Identify which cell holds the provided text, then report its [x, y] central coordinate. 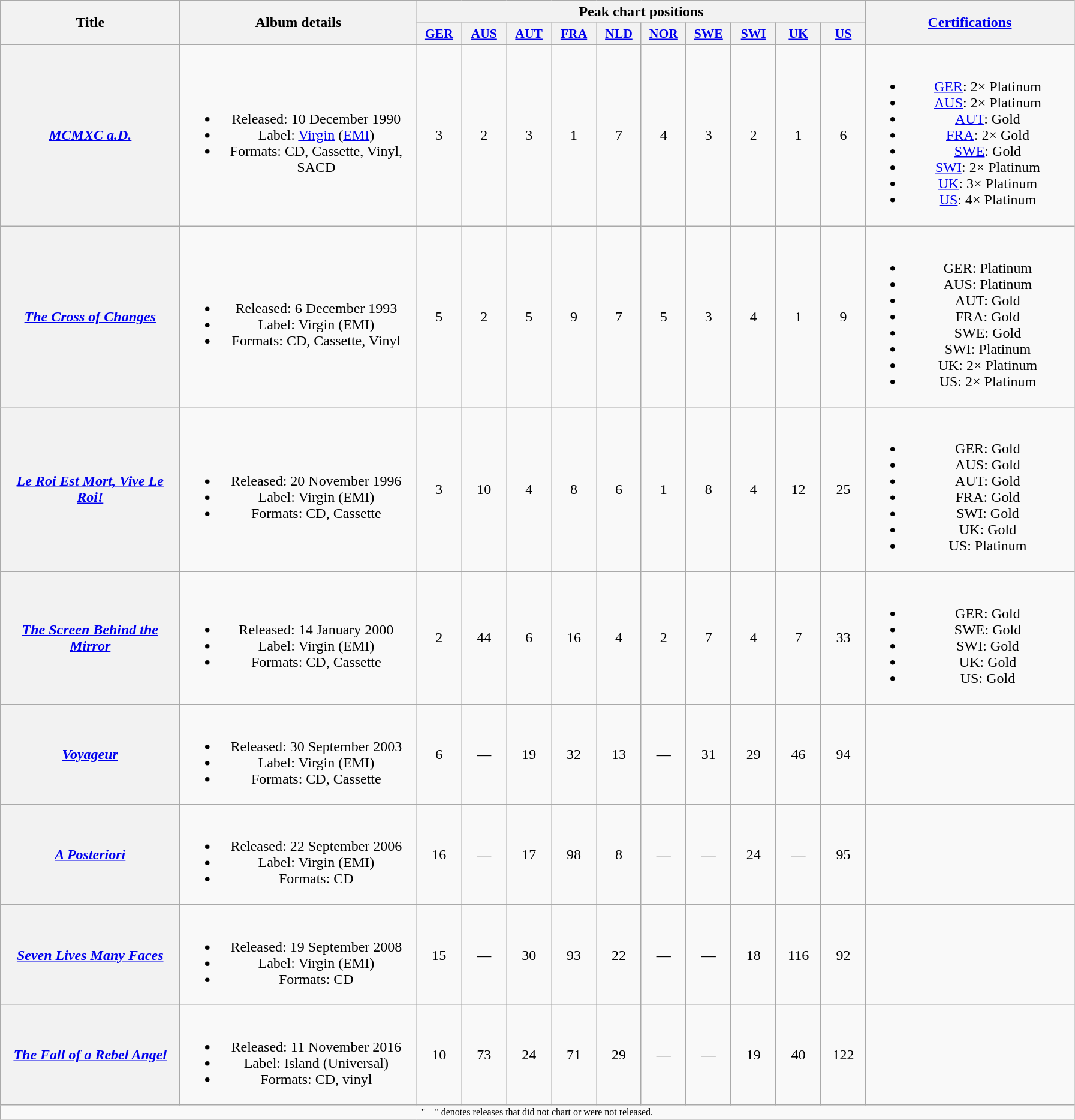
116 [799, 955]
Certifications [970, 23]
US [843, 34]
UK [799, 34]
94 [843, 754]
30 [529, 955]
SWE [709, 34]
15 [439, 955]
31 [709, 754]
40 [799, 1055]
The Fall of a Rebel Angel [90, 1055]
Peak chart positions [642, 12]
93 [574, 955]
NLD [619, 34]
92 [843, 955]
25 [843, 489]
Released: 30 September 2003Label: Virgin (EMI)Formats: CD, Cassette [299, 754]
17 [529, 855]
"—" denotes releases that did not chart or were not released. [537, 1112]
Released: 14 January 2000Label: Virgin (EMI)Formats: CD, Cassette [299, 638]
122 [843, 1055]
95 [843, 855]
The Screen Behind the Mirror [90, 638]
AUT [529, 34]
Released: 19 September 2008Label: Virgin (EMI)Formats: CD [299, 955]
SWI [753, 34]
The Cross of Changes [90, 316]
MCMXC a.D. [90, 135]
GER: PlatinumAUS: PlatinumAUT: GoldFRA: GoldSWE: GoldSWI: PlatinumUK: 2× PlatinumUS: 2× Platinum [970, 316]
98 [574, 855]
Released: 22 September 2006Label: Virgin (EMI)Formats: CD [299, 855]
GER: GoldSWE: GoldSWI: GoldUK: GoldUS: Gold [970, 638]
Le Roi Est Mort, Vive Le Roi! [90, 489]
22 [619, 955]
GER: GoldAUS: GoldAUT: GoldFRA: GoldSWI: GoldUK: GoldUS: Platinum [970, 489]
33 [843, 638]
18 [753, 955]
71 [574, 1055]
Released: 10 December 1990Label: Virgin (EMI)Formats: CD, Cassette, Vinyl, SACD [299, 135]
Released: 20 November 1996Label: Virgin (EMI)Formats: CD, Cassette [299, 489]
A Posteriori [90, 855]
FRA [574, 34]
NOR [663, 34]
GER [439, 34]
46 [799, 754]
GER: 2× PlatinumAUS: 2× PlatinumAUT: GoldFRA: 2× GoldSWE: GoldSWI: 2× PlatinumUK: 3× PlatinumUS: 4× Platinum [970, 135]
Album details [299, 23]
Seven Lives Many Faces [90, 955]
44 [484, 638]
73 [484, 1055]
32 [574, 754]
Released: 6 December 1993Label: Virgin (EMI)Formats: CD, Cassette, Vinyl [299, 316]
Released: 11 November 2016Label: Island (Universal)Formats: CD, vinyl [299, 1055]
13 [619, 754]
Voyageur [90, 754]
Title [90, 23]
AUS [484, 34]
12 [799, 489]
